Return [x, y] of the center of cell containing provided text 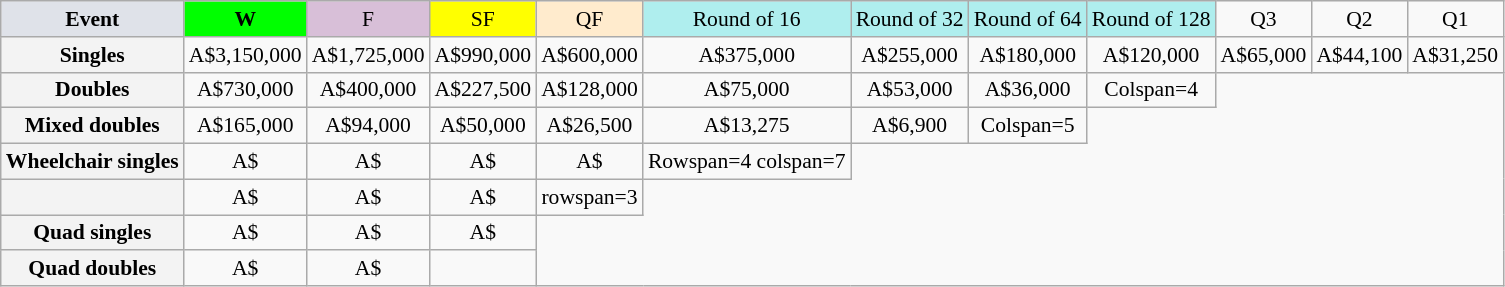
A$120,000 [1152, 55]
SF [482, 19]
A$13,275 [747, 126]
A$255,000 [910, 55]
A$36,000 [1028, 90]
Wheelchair singles [92, 162]
A$50,000 [482, 126]
Quad singles [92, 233]
Colspan=5 [1028, 126]
A$990,000 [482, 55]
Mixed doubles [92, 126]
F [368, 19]
A$26,500 [590, 126]
QF [590, 19]
Doubles [92, 90]
Rowspan=4 colspan=7 [747, 162]
A$165,000 [246, 126]
A$600,000 [590, 55]
Q2 [1359, 19]
A$3,150,000 [246, 55]
W [246, 19]
A$65,000 [1264, 55]
A$180,000 [1028, 55]
A$6,900 [910, 126]
Event [92, 19]
A$730,000 [246, 90]
A$94,000 [368, 126]
rowspan=3 [590, 197]
Round of 64 [1028, 19]
A$375,000 [747, 55]
Colspan=4 [1152, 90]
A$44,100 [1359, 55]
A$128,000 [590, 90]
Round of 16 [747, 19]
A$227,500 [482, 90]
A$31,250 [1455, 55]
Singles [92, 55]
Q1 [1455, 19]
Round of 32 [910, 19]
Round of 128 [1152, 19]
A$53,000 [910, 90]
A$1,725,000 [368, 55]
A$400,000 [368, 90]
A$75,000 [747, 90]
Quad doubles [92, 269]
Q3 [1264, 19]
